Identify which cell holds the provided text, then report its (X, Y) central coordinate. 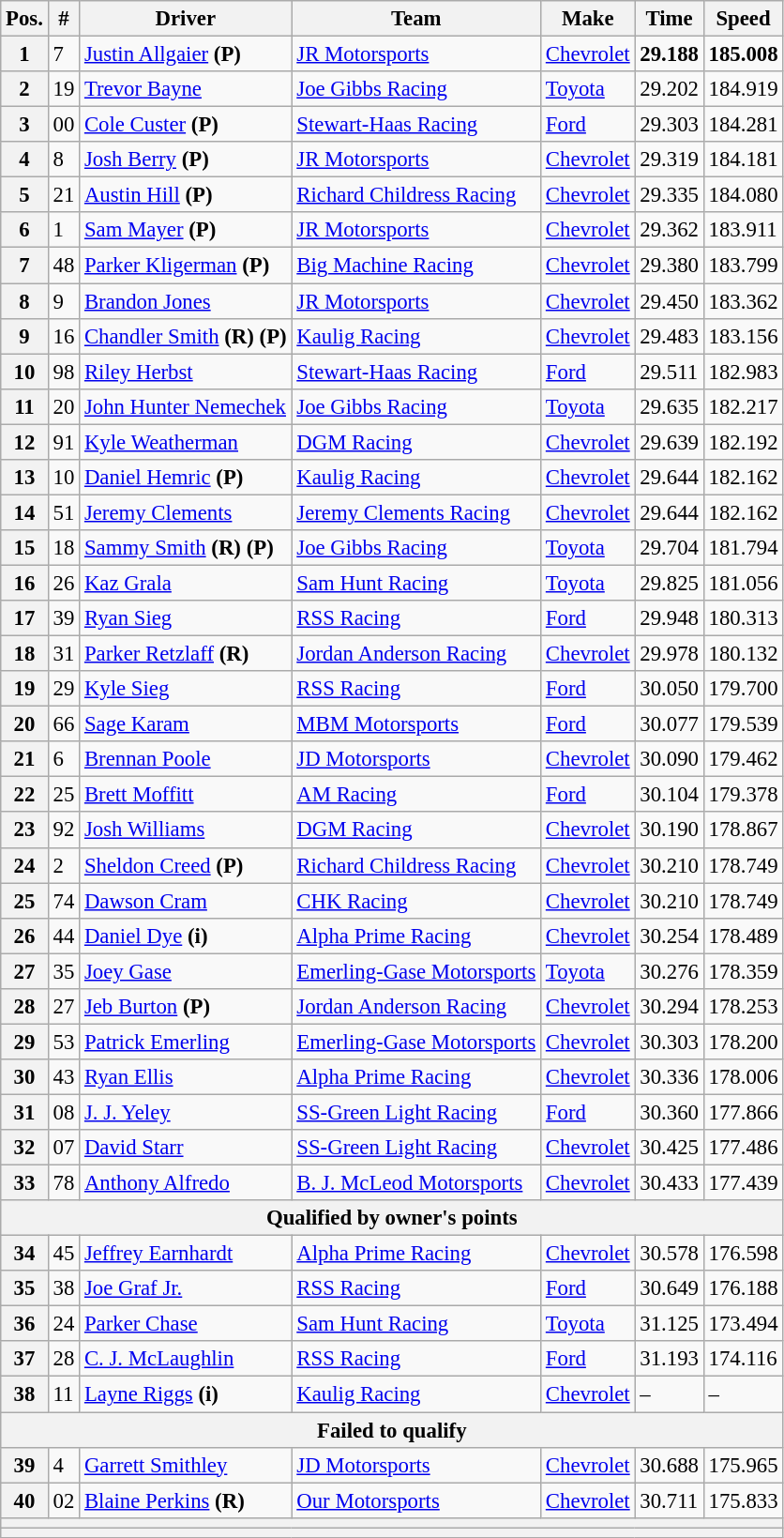
Josh Berry (P) (186, 160)
C. J. McLaughlin (186, 1360)
184.181 (743, 160)
CHK Racing (416, 901)
185.008 (743, 54)
Parker Retzlaff (R) (186, 654)
29.319 (670, 160)
180.313 (743, 618)
12 (24, 442)
30.254 (670, 936)
Pos. (24, 19)
Joey Gase (186, 971)
15 (24, 548)
32 (24, 1148)
07 (64, 1148)
29.635 (670, 406)
177.486 (743, 1148)
14 (24, 512)
30.077 (670, 724)
02 (64, 1500)
178.200 (743, 1042)
Kyle Sieg (186, 689)
29.483 (670, 336)
30.050 (670, 689)
183.911 (743, 230)
Dawson Cram (186, 901)
Parker Chase (186, 1324)
# (64, 19)
30.649 (670, 1288)
29.825 (670, 583)
184.281 (743, 125)
Patrick Emerling (186, 1042)
Jeremy Clements Racing (416, 512)
17 (24, 618)
Speed (743, 19)
183.362 (743, 301)
Time (670, 19)
Jeremy Clements (186, 512)
Blaine Perkins (R) (186, 1500)
08 (64, 1112)
31.193 (670, 1360)
Anthony Alfredo (186, 1183)
184.919 (743, 89)
29.639 (670, 442)
13 (24, 478)
179.378 (743, 795)
29.704 (670, 548)
178.359 (743, 971)
Kyle Weatherman (186, 442)
MBM Motorsports (416, 724)
29.511 (670, 372)
Layne Riggs (i) (186, 1394)
David Starr (186, 1148)
29.978 (670, 654)
30.360 (670, 1112)
179.539 (743, 724)
98 (64, 372)
182.983 (743, 372)
178.867 (743, 830)
29.335 (670, 195)
30.425 (670, 1148)
177.439 (743, 1183)
J. J. Yeley (186, 1112)
Daniel Dye (i) (186, 936)
30.336 (670, 1077)
Kaz Grala (186, 583)
176.188 (743, 1288)
29.362 (670, 230)
AM Racing (416, 795)
John Hunter Nemechek (186, 406)
29.380 (670, 266)
78 (64, 1183)
Joe Graf Jr. (186, 1288)
48 (64, 266)
Chandler Smith (R) (P) (186, 336)
176.598 (743, 1254)
Brandon Jones (186, 301)
30 (24, 1077)
Big Machine Racing (416, 266)
30.688 (670, 1465)
44 (64, 936)
30.303 (670, 1042)
30.190 (670, 830)
174.116 (743, 1360)
30.104 (670, 795)
Qualified by owner's points (392, 1218)
37 (24, 1360)
Austin Hill (P) (186, 195)
Daniel Hemric (P) (186, 478)
Jeb Burton (P) (186, 1007)
51 (64, 512)
3 (24, 125)
Sam Mayer (P) (186, 230)
5 (24, 195)
Ryan Ellis (186, 1077)
Our Motorsports (416, 1500)
43 (64, 1077)
Team (416, 19)
Sammy Smith (R) (P) (186, 548)
Brett Moffitt (186, 795)
175.965 (743, 1465)
30.578 (670, 1254)
183.156 (743, 336)
Sage Karam (186, 724)
Ryan Sieg (186, 618)
66 (64, 724)
Cole Custer (P) (186, 125)
30.711 (670, 1500)
182.192 (743, 442)
Jeffrey Earnhardt (186, 1254)
30.433 (670, 1183)
30.294 (670, 1007)
Make (588, 19)
34 (24, 1254)
40 (24, 1500)
Trevor Bayne (186, 89)
Justin Allgaier (P) (186, 54)
180.132 (743, 654)
29.450 (670, 301)
29.188 (670, 54)
29.202 (670, 89)
22 (24, 795)
179.700 (743, 689)
74 (64, 901)
178.006 (743, 1077)
182.217 (743, 406)
181.794 (743, 548)
175.833 (743, 1500)
184.080 (743, 195)
181.056 (743, 583)
177.866 (743, 1112)
00 (64, 125)
Josh Williams (186, 830)
Sheldon Creed (P) (186, 865)
178.253 (743, 1007)
Failed to qualify (392, 1430)
29.303 (670, 125)
179.462 (743, 759)
B. J. McLeod Motorsports (416, 1183)
91 (64, 442)
36 (24, 1324)
Riley Herbst (186, 372)
92 (64, 830)
178.489 (743, 936)
29.948 (670, 618)
23 (24, 830)
45 (64, 1254)
33 (24, 1183)
173.494 (743, 1324)
183.799 (743, 266)
53 (64, 1042)
30.090 (670, 759)
Garrett Smithley (186, 1465)
30.276 (670, 971)
31.125 (670, 1324)
Brennan Poole (186, 759)
Driver (186, 19)
Parker Kligerman (P) (186, 266)
